Find where the given text appears and provide that cell's center as [x, y] coordinate. 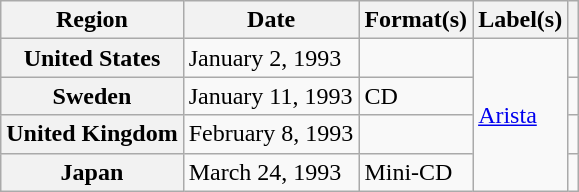
February 8, 1993 [271, 134]
Arista [520, 115]
Mini-CD [416, 172]
Date [271, 20]
CD [416, 96]
Format(s) [416, 20]
March 24, 1993 [271, 172]
United States [92, 58]
Japan [92, 172]
United Kingdom [92, 134]
Sweden [92, 96]
January 11, 1993 [271, 96]
Label(s) [520, 20]
January 2, 1993 [271, 58]
Region [92, 20]
